Return the (X, Y) coordinate for the center point of the cell that contains the specified text.  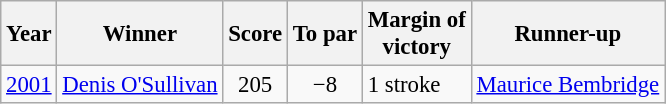
205 (256, 85)
Denis O'Sullivan (140, 85)
To par (324, 34)
Maurice Bembridge (568, 85)
Score (256, 34)
1 stroke (416, 85)
Runner-up (568, 34)
2001 (29, 85)
Margin ofvictory (416, 34)
−8 (324, 85)
Winner (140, 34)
Year (29, 34)
